Find where the given text appears and provide that cell's center as (x, y) coordinate. 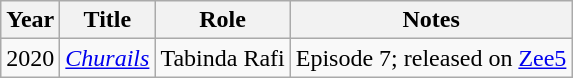
Episode 7; released on Zee5 (431, 58)
Title (108, 20)
Role (222, 20)
Year (30, 20)
Tabinda Rafi (222, 58)
Notes (431, 20)
Churails (108, 58)
2020 (30, 58)
